Scan for the cell matching the given text and deliver its [X, Y] coordinate at center. 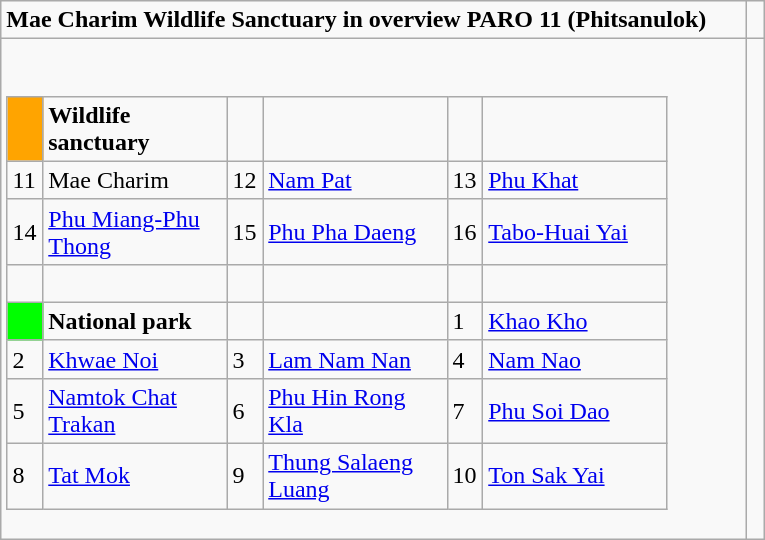
1 [465, 321]
Lam Nam Nan [355, 359]
13 [465, 180]
6 [245, 410]
12 [245, 180]
16 [465, 232]
Khao Kho [575, 321]
Khwae Noi [135, 359]
2 [25, 359]
5 [25, 410]
Mae Charim Wildlife Sanctuary in overview PARO 11 (Phitsanulok) [374, 20]
National park [135, 321]
Tabo-Huai Yai [575, 232]
Ton Sak Yai [575, 476]
Tat Mok [135, 476]
Phu Soi Dao [575, 410]
Phu Khat [575, 180]
10 [465, 476]
7 [465, 410]
14 [25, 232]
Nam Pat [355, 180]
Nam Nao [575, 359]
9 [245, 476]
Thung Salaeng Luang [355, 476]
8 [25, 476]
15 [245, 232]
3 [245, 359]
Wildlife sanctuary [135, 128]
11 [25, 180]
Mae Charim [135, 180]
4 [465, 359]
Phu Hin Rong Kla [355, 410]
Phu Pha Daeng [355, 232]
Namtok Chat Trakan [135, 410]
Phu Miang-Phu Thong [135, 232]
